For the text-containing cell, return its midpoint in [X, Y] coordinate format. 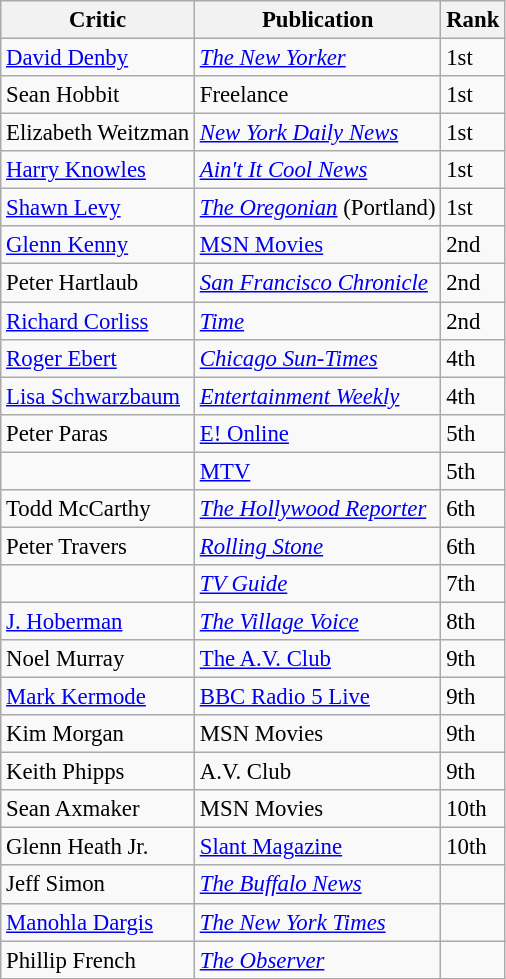
Critic [98, 20]
Todd McCarthy [98, 509]
E! Online [317, 433]
The A.V. Club [317, 659]
J. Hoberman [98, 621]
Keith Phipps [98, 772]
Lisa Schwarzbaum [98, 396]
The Oregonian (Portland) [317, 208]
Rolling Stone [317, 546]
Sean Axmaker [98, 809]
Rank [473, 20]
Harry Knowles [98, 170]
TV Guide [317, 584]
Shawn Levy [98, 208]
The New York Times [317, 922]
Noel Murray [98, 659]
New York Daily News [317, 133]
Publication [317, 20]
Glenn Kenny [98, 245]
Glenn Heath Jr. [98, 847]
Slant Magazine [317, 847]
The Buffalo News [317, 885]
The Observer [317, 960]
Roger Ebert [98, 358]
Peter Travers [98, 546]
San Francisco Chronicle [317, 283]
Peter Paras [98, 433]
Entertainment Weekly [317, 396]
David Denby [98, 58]
8th [473, 621]
Sean Hobbit [98, 95]
Manohla Dargis [98, 922]
A.V. Club [317, 772]
Kim Morgan [98, 734]
Richard Corliss [98, 321]
BBC Radio 5 Live [317, 697]
Phillip French [98, 960]
The Village Voice [317, 621]
Freelance [317, 95]
Time [317, 321]
The New Yorker [317, 58]
Chicago Sun-Times [317, 358]
Elizabeth Weitzman [98, 133]
Peter Hartlaub [98, 283]
Ain't It Cool News [317, 170]
Jeff Simon [98, 885]
The Hollywood Reporter [317, 509]
7th [473, 584]
MTV [317, 471]
Mark Kermode [98, 697]
